For the text-containing cell, return its midpoint in (x, y) coordinate format. 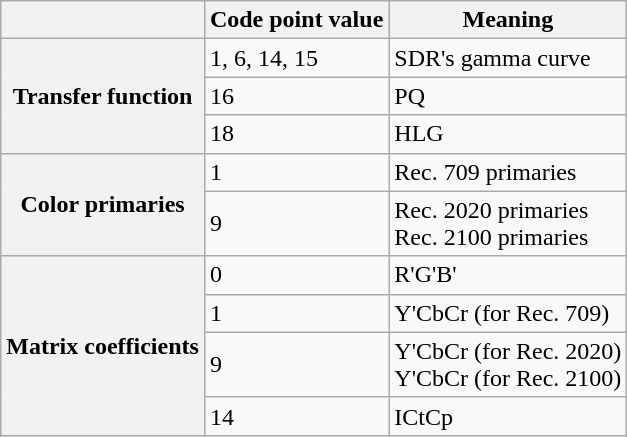
Color primaries (103, 204)
Rec. 709 primaries (508, 172)
HLG (508, 134)
Meaning (508, 20)
Transfer function (103, 96)
Rec. 2020 primariesRec. 2100 primaries (508, 224)
R'G'B' (508, 275)
ICtCp (508, 416)
PQ (508, 96)
16 (296, 96)
SDR's gamma curve (508, 58)
Y'CbCr (for Rec. 709) (508, 313)
14 (296, 416)
Matrix coefficients (103, 346)
Code point value (296, 20)
18 (296, 134)
0 (296, 275)
1, 6, 14, 15 (296, 58)
Y'CbCr (for Rec. 2020)Y'CbCr (for Rec. 2100) (508, 364)
